Find where the given text appears and provide that cell's center as (X, Y) coordinate. 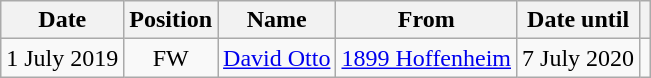
1899 Hoffenheim (426, 58)
FW (171, 58)
Date (62, 20)
Name (277, 20)
David Otto (277, 58)
From (426, 20)
1 July 2019 (62, 58)
7 July 2020 (578, 58)
Date until (578, 20)
Position (171, 20)
